Scan for the cell matching the given text and deliver its (X, Y) coordinate at center. 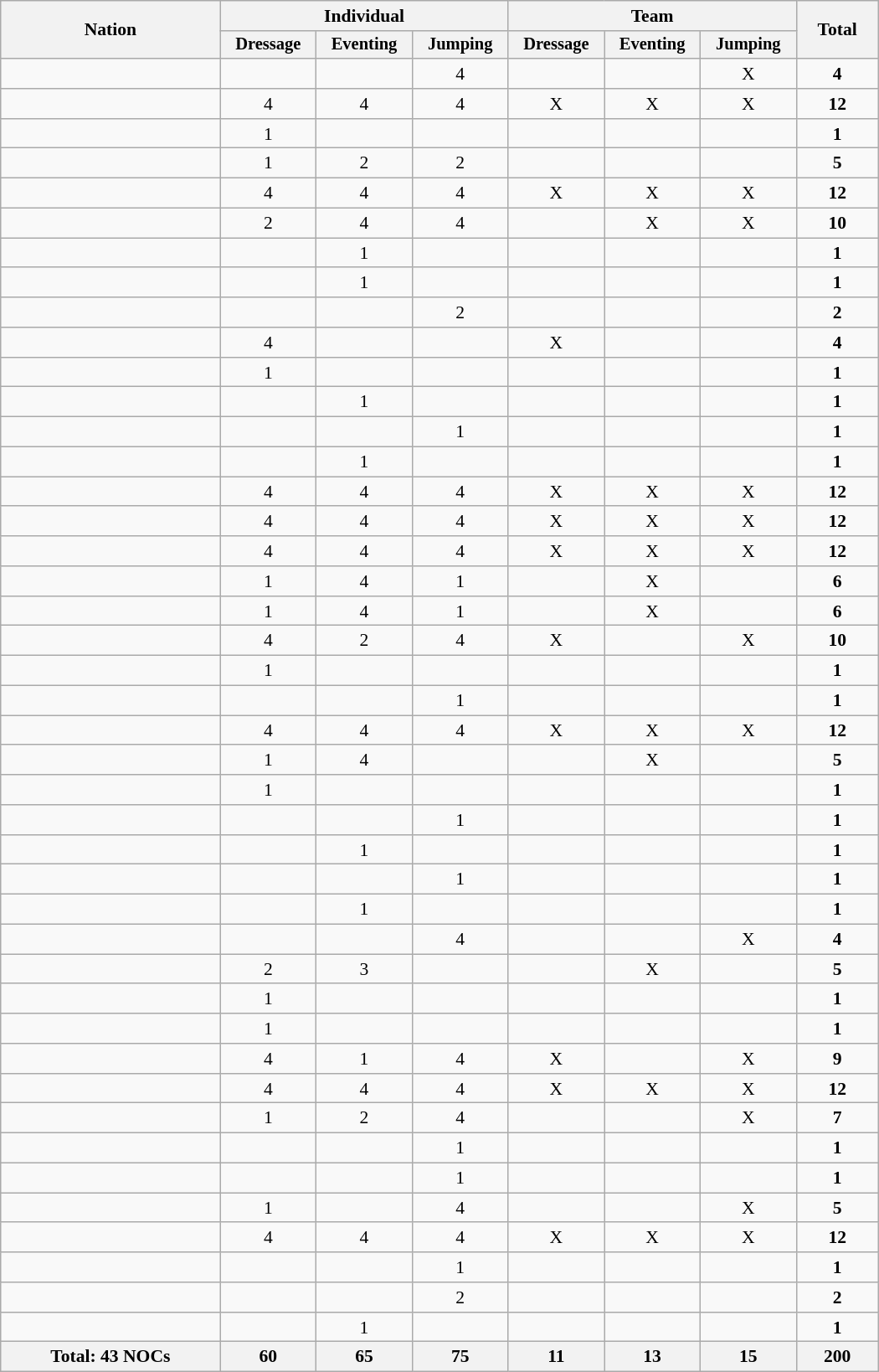
3 (365, 969)
15 (748, 1357)
Total: 43 NOCs (111, 1357)
200 (837, 1357)
Nation (111, 30)
13 (653, 1357)
Team (652, 16)
9 (837, 1059)
Individual (364, 16)
7 (837, 1118)
75 (460, 1357)
11 (556, 1357)
65 (365, 1357)
Total (837, 30)
60 (268, 1357)
